Provide the (x, y) coordinate of the cell's center where the given text is located.  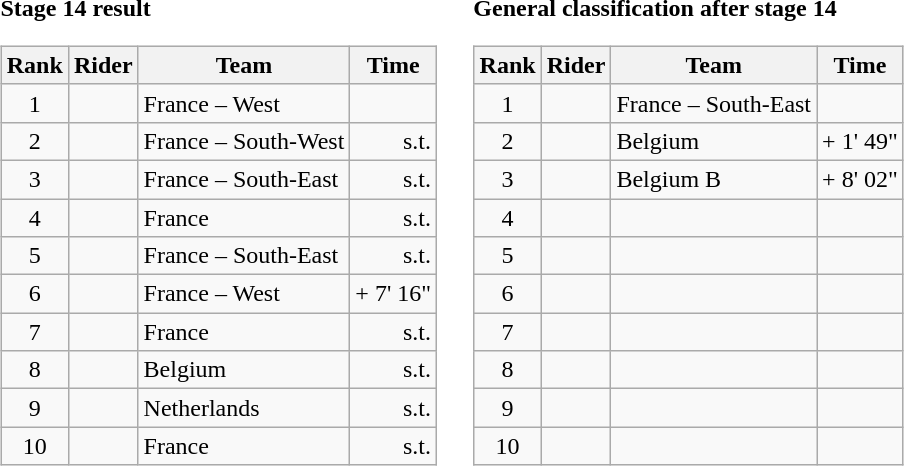
+ 8' 02" (860, 179)
+ 1' 49" (860, 141)
Belgium B (714, 179)
France – South-West (244, 141)
+ 7' 16" (394, 294)
Netherlands (244, 408)
